Return the (X, Y) coordinate for the center point of the cell that contains the specified text.  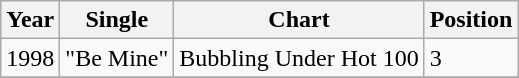
Bubbling Under Hot 100 (299, 58)
3 (471, 58)
Chart (299, 20)
1998 (30, 58)
Year (30, 20)
"Be Mine" (117, 58)
Single (117, 20)
Position (471, 20)
